Determine the [x, y] coordinate at the center of the cell enclosing the given text.  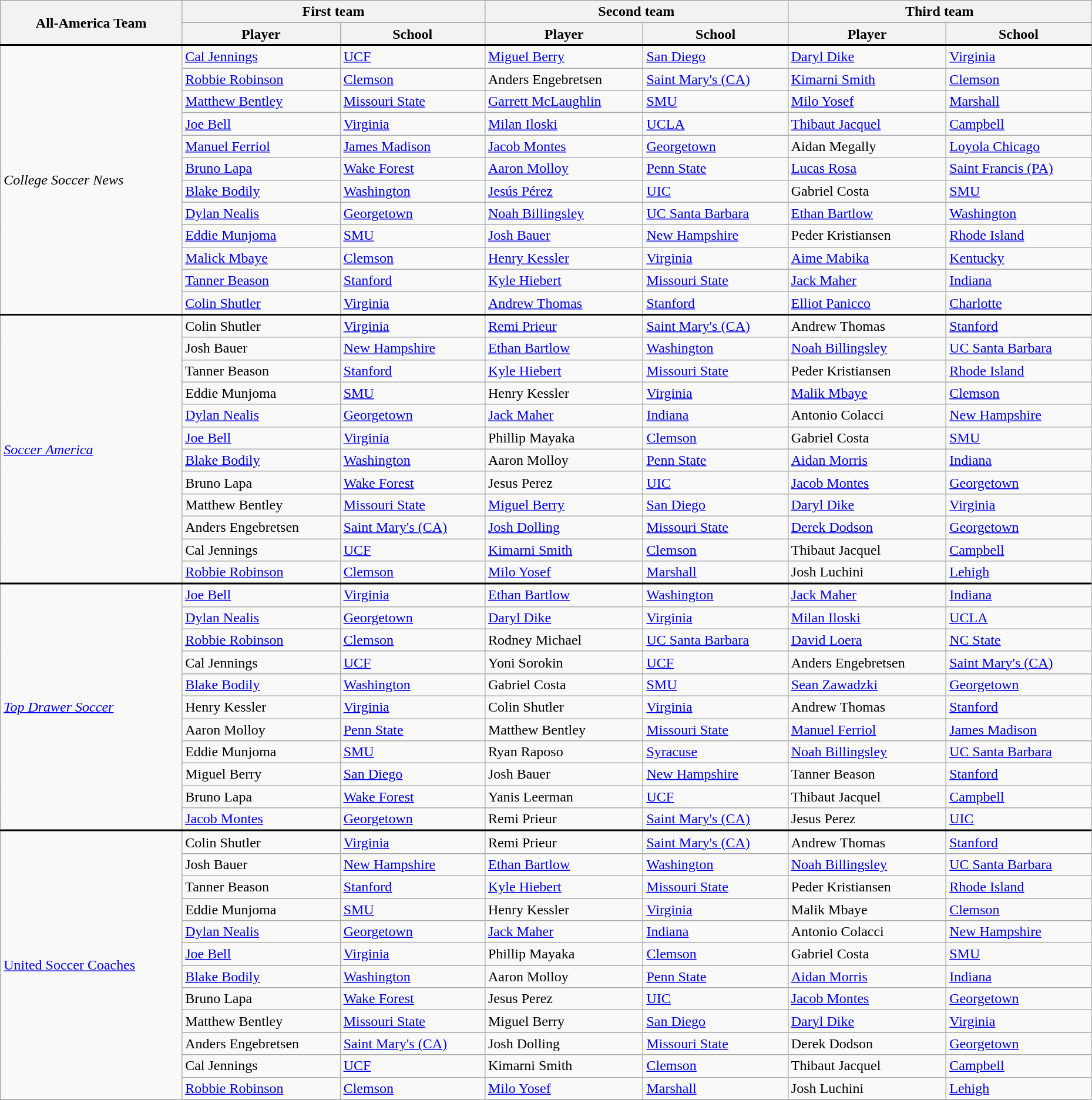
Syracuse [715, 752]
Sean Zawadzki [867, 685]
Soccer America [92, 449]
Ryan Raposo [564, 752]
Malick Mbaye [261, 258]
College Soccer News [92, 180]
NC State [1019, 640]
Kentucky [1019, 258]
Top Drawer Soccer [92, 707]
Yoni Sorokin [564, 662]
Jesús Pérez [564, 191]
Elliot Panicco [867, 303]
Aime Mabika [867, 258]
First team [334, 12]
David Loera [867, 640]
Aidan Megally [867, 146]
Third team [939, 12]
Garrett McLaughlin [564, 102]
Lucas Rosa [867, 169]
Second team [636, 12]
Charlotte [1019, 303]
Loyola Chicago [1019, 146]
Saint Francis (PA) [1019, 169]
Yanis Leerman [564, 797]
All-America Team [92, 23]
United Soccer Coaches [92, 965]
Rodney Michael [564, 640]
